Identify which cell holds the provided text, then report its [x, y] central coordinate. 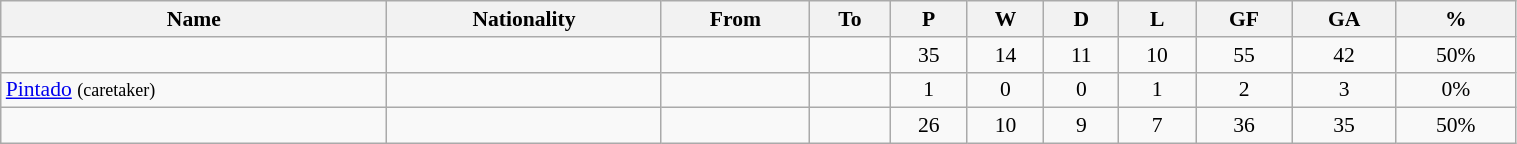
Name [194, 19]
Nationality [524, 19]
From [735, 19]
7 [1158, 126]
42 [1344, 55]
11 [1082, 55]
14 [1006, 55]
36 [1244, 126]
P [928, 19]
L [1158, 19]
To [850, 19]
2 [1244, 90]
Pintado (caretaker) [194, 90]
GF [1244, 19]
9 [1082, 126]
W [1006, 19]
GA [1344, 19]
26 [928, 126]
0% [1456, 90]
3 [1344, 90]
D [1082, 19]
55 [1244, 55]
% [1456, 19]
